Extract the (X, Y) coordinate from the center of the cell holding the provided text.  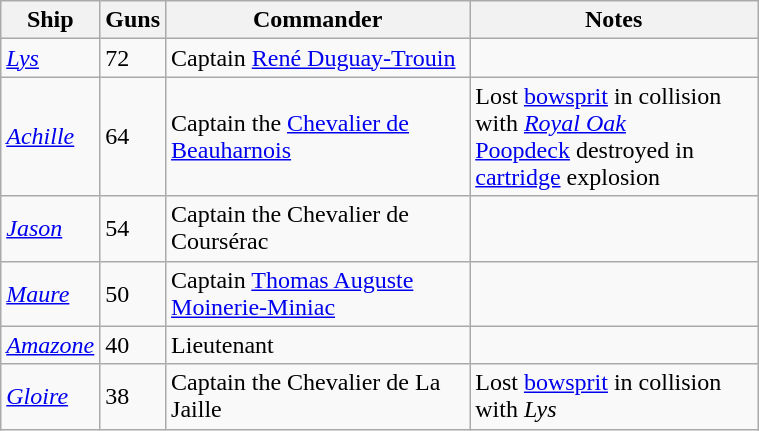
Lieutenant (318, 345)
Captain the Chevalier de La Jaille (318, 396)
38 (133, 396)
Lys (50, 58)
Captain René Duguay-Trouin (318, 58)
Lost bowsprit in collision with Lys (614, 396)
Maure (50, 294)
40 (133, 345)
Amazone (50, 345)
Captain the Chevalier de Beauharnois (318, 136)
72 (133, 58)
Guns (133, 20)
50 (133, 294)
Ship (50, 20)
Gloire (50, 396)
Commander (318, 20)
Achille (50, 136)
Captain Thomas Auguste Moinerie-Miniac (318, 294)
54 (133, 228)
64 (133, 136)
Jason (50, 228)
Captain the Chevalier de Coursérac (318, 228)
Lost bowsprit in collision with Royal OakPoopdeck destroyed in cartridge explosion (614, 136)
Notes (614, 20)
